Scan for the cell matching the given text and deliver its (x, y) coordinate at center. 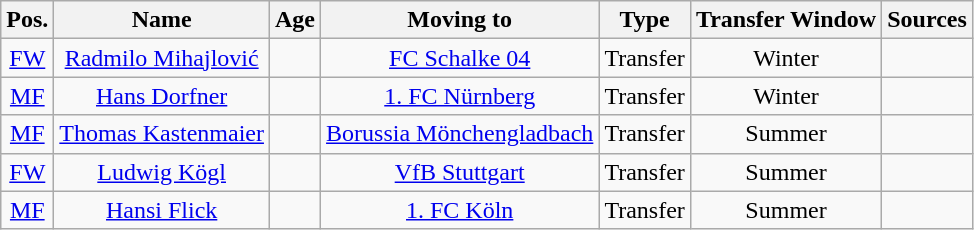
Radmilo Mihajlović (162, 58)
1. FC Nürnberg (460, 96)
Pos. (28, 20)
Type (645, 20)
Sources (928, 20)
Borussia Mönchengladbach (460, 134)
FC Schalke 04 (460, 58)
Hans Dorfner (162, 96)
Hansi Flick (162, 210)
Moving to (460, 20)
Transfer Window (786, 20)
1. FC Köln (460, 210)
Age (294, 20)
Ludwig Kögl (162, 172)
Name (162, 20)
Thomas Kastenmaier (162, 134)
VfB Stuttgart (460, 172)
